Output the (X, Y) coordinate of the center of the cell containing the given text.  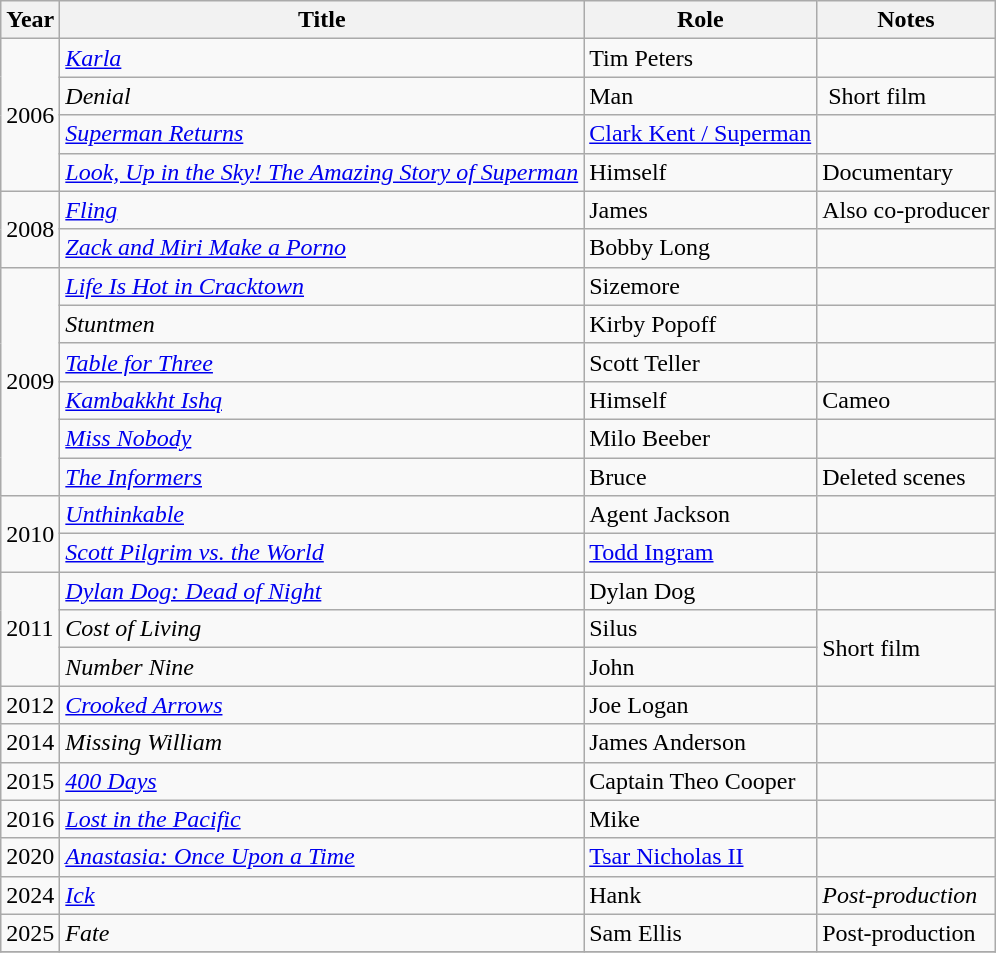
2006 (30, 115)
Title (322, 20)
Fate (322, 933)
Scott Teller (700, 362)
Deleted scenes (906, 477)
Lost in the Pacific (322, 819)
Year (30, 20)
2025 (30, 933)
Anastasia: Once Upon a Time (322, 857)
Role (700, 20)
Zack and Miri Make a Porno (322, 248)
Sam Ellis (700, 933)
2011 (30, 629)
Kirby Popoff (700, 324)
2015 (30, 781)
Sizemore (700, 286)
Bobby Long (700, 248)
Cameo (906, 400)
Milo Beeber (700, 438)
Life Is Hot in Cracktown (322, 286)
Captain Theo Cooper (700, 781)
Fling (322, 210)
Joe Logan (700, 705)
2020 (30, 857)
Bruce (700, 477)
Kambakkht Ishq (322, 400)
Agent Jackson (700, 515)
John (700, 667)
Scott Pilgrim vs. the World (322, 553)
Denial (322, 96)
Number Nine (322, 667)
Hank (700, 895)
Look, Up in the Sky! The Amazing Story of Superman (322, 172)
Dylan Dog: Dead of Night (322, 591)
Todd Ingram (700, 553)
Unthinkable (322, 515)
2016 (30, 819)
James (700, 210)
2014 (30, 743)
Tim Peters (700, 58)
Notes (906, 20)
Ick (322, 895)
Karla (322, 58)
Tsar Nicholas II (700, 857)
400 Days (322, 781)
2008 (30, 229)
Superman Returns (322, 134)
Missing William (322, 743)
The Informers (322, 477)
Stuntmen (322, 324)
Dylan Dog (700, 591)
2010 (30, 534)
Also co-producer (906, 210)
Table for Three (322, 362)
Man (700, 96)
Clark Kent / Superman (700, 134)
Documentary (906, 172)
2009 (30, 381)
2024 (30, 895)
Mike (700, 819)
Silus (700, 629)
Miss Nobody (322, 438)
Cost of Living (322, 629)
2012 (30, 705)
James Anderson (700, 743)
Crooked Arrows (322, 705)
